For the text-containing cell, return its midpoint in [X, Y] coordinate format. 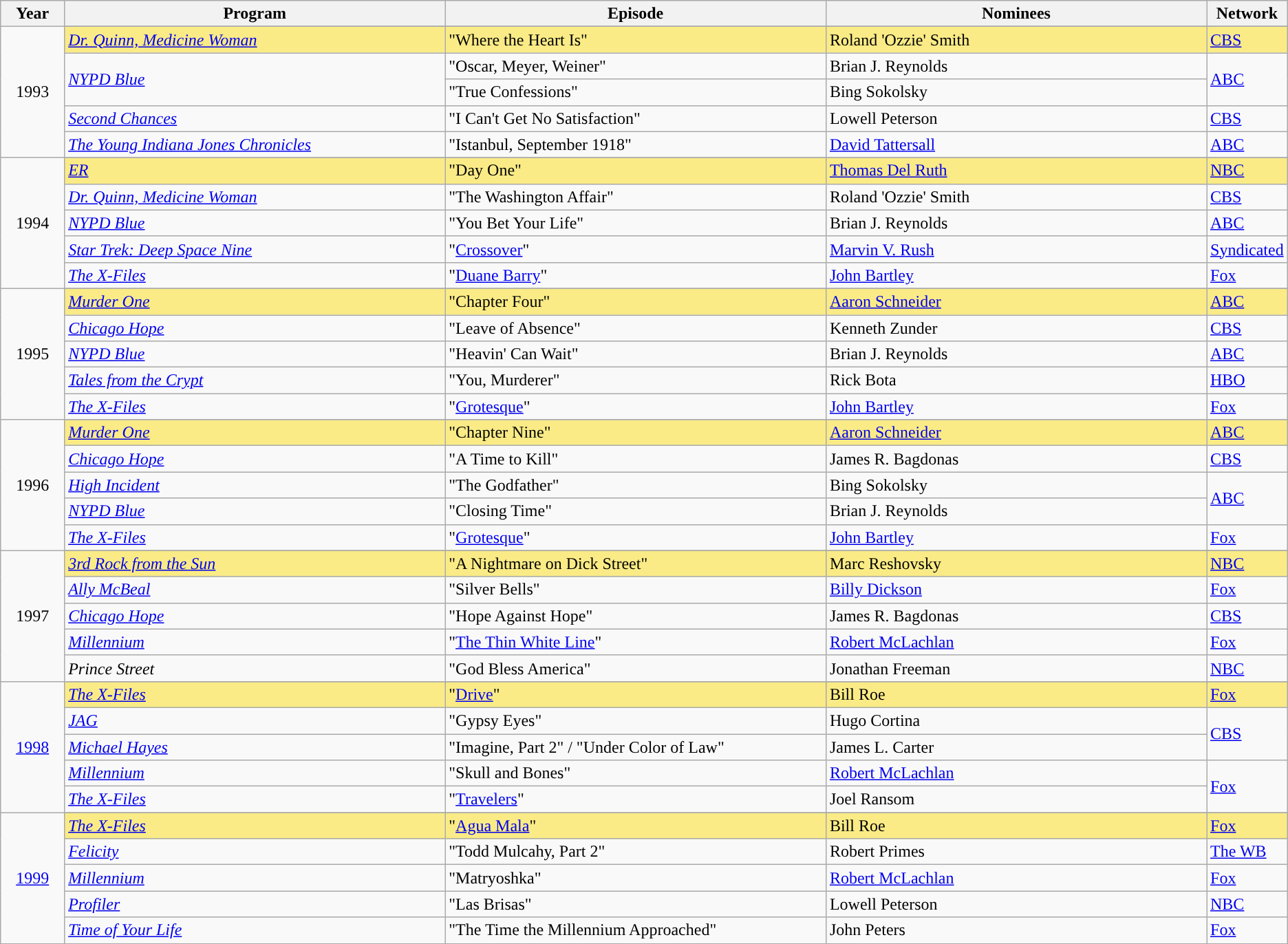
James L. Carter [1016, 747]
"Travelers" [636, 800]
"Crossover" [636, 249]
Tales from the Crypt [255, 380]
Nominees [1016, 14]
"Gypsy Eyes" [636, 720]
1996 [33, 485]
"The Washington Affair" [636, 197]
Thomas Del Ruth [1016, 171]
"Leave of Absence" [636, 328]
1993 [33, 92]
The WB [1247, 852]
Second Chances [255, 118]
Robert Primes [1016, 852]
"Agua Mala" [636, 826]
1995 [33, 354]
"Imagine, Part 2" / "Under Color of Law" [636, 747]
"Where the Heart Is" [636, 40]
HBO [1247, 380]
Ally McBeal [255, 590]
"You, Murderer" [636, 380]
Episode [636, 14]
John Peters [1016, 930]
"A Nightmare on Dick Street" [636, 564]
Profiler [255, 904]
David Tattersall [1016, 144]
Syndicated [1247, 249]
Time of Your Life [255, 930]
ER [255, 171]
1994 [33, 223]
Program [255, 14]
"The Thin White Line" [636, 642]
Jonathan Freeman [1016, 668]
Year [33, 14]
"Closing Time" [636, 511]
"Chapter Nine" [636, 433]
Marc Reshovsky [1016, 564]
"A Time to Kill" [636, 459]
JAG [255, 720]
1998 [33, 747]
"God Bless America" [636, 668]
Prince Street [255, 668]
"Duane Barry" [636, 275]
"The Godfather" [636, 485]
Star Trek: Deep Space Nine [255, 249]
Joel Ransom [1016, 800]
"Las Brisas" [636, 904]
"Day One" [636, 171]
"Matryoshka" [636, 878]
"Todd Mulcahy, Part 2" [636, 852]
"Drive" [636, 694]
Network [1247, 14]
"Chapter Four" [636, 301]
"Heavin' Can Wait" [636, 354]
"Istanbul, September 1918" [636, 144]
"Skull and Bones" [636, 773]
3rd Rock from the Sun [255, 564]
"True Confessions" [636, 92]
Felicity [255, 852]
"I Can't Get No Satisfaction" [636, 118]
Marvin V. Rush [1016, 249]
"Oscar, Meyer, Weiner" [636, 66]
The Young Indiana Jones Chronicles [255, 144]
"You Bet Your Life" [636, 223]
High Incident [255, 485]
1997 [33, 616]
Billy Dickson [1016, 590]
"Hope Against Hope" [636, 616]
Rick Bota [1016, 380]
Kenneth Zunder [1016, 328]
Michael Hayes [255, 747]
Hugo Cortina [1016, 720]
"Silver Bells" [636, 590]
1999 [33, 878]
"The Time the Millennium Approached" [636, 930]
